Extract the (x, y) coordinate from the center of the cell holding the provided text.  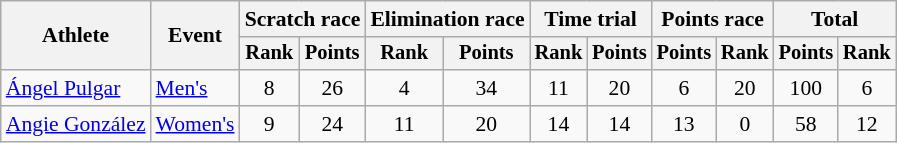
Angie González (76, 124)
Event (196, 36)
Time trial (591, 19)
Scratch race (303, 19)
Total (835, 19)
Points race (713, 19)
4 (404, 88)
Ángel Pulgar (76, 88)
Women's (196, 124)
12 (867, 124)
100 (806, 88)
26 (332, 88)
Athlete (76, 36)
Elimination race (447, 19)
58 (806, 124)
34 (486, 88)
0 (745, 124)
13 (684, 124)
8 (270, 88)
Men's (196, 88)
9 (270, 124)
24 (332, 124)
